Extract the [x, y] coordinate from the center of the cell holding the provided text.  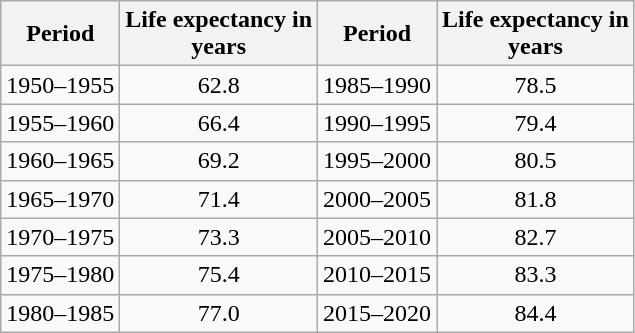
2015–2020 [378, 313]
1960–1965 [60, 161]
69.2 [219, 161]
77.0 [219, 313]
2010–2015 [378, 275]
1965–1970 [60, 199]
1980–1985 [60, 313]
1950–1955 [60, 85]
71.4 [219, 199]
83.3 [536, 275]
84.4 [536, 313]
1970–1975 [60, 237]
1990–1995 [378, 123]
82.7 [536, 237]
66.4 [219, 123]
73.3 [219, 237]
79.4 [536, 123]
1995–2000 [378, 161]
78.5 [536, 85]
62.8 [219, 85]
81.8 [536, 199]
2000–2005 [378, 199]
1985–1990 [378, 85]
75.4 [219, 275]
80.5 [536, 161]
1955–1960 [60, 123]
1975–1980 [60, 275]
2005–2010 [378, 237]
